Capture the cell that displays the provided text and extract its [x, y] central coordinate. 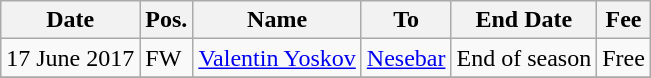
Date [70, 20]
Valentin Yoskov [277, 58]
Pos. [166, 20]
Name [277, 20]
To [406, 20]
Nesebar [406, 58]
Fee [624, 20]
Free [624, 58]
End Date [524, 20]
17 June 2017 [70, 58]
End of season [524, 58]
FW [166, 58]
